Capture the cell that displays the provided text and extract its [x, y] central coordinate. 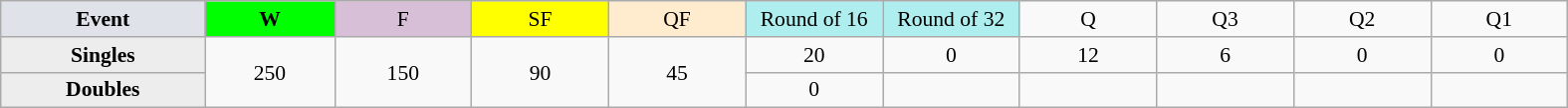
Q [1088, 19]
90 [541, 72]
SF [541, 19]
6 [1226, 55]
Round of 16 [814, 19]
12 [1088, 55]
F [403, 19]
150 [403, 72]
Event [104, 19]
QF [677, 19]
Singles [104, 55]
Round of 32 [951, 19]
W [270, 19]
Q3 [1226, 19]
45 [677, 72]
Doubles [104, 90]
Q1 [1499, 19]
20 [814, 55]
Q2 [1362, 19]
250 [270, 72]
